Detect which cell encompasses the target text, then output its [x, y] center coordinate. 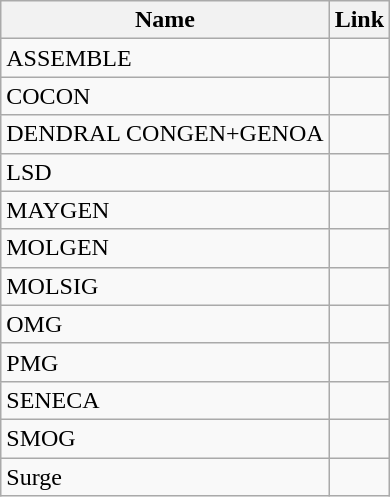
Name [165, 20]
MOLGEN [165, 248]
Surge [165, 477]
OMG [165, 324]
COCON [165, 96]
ASSEMBLE [165, 58]
MOLSIG [165, 286]
LSD [165, 172]
PMG [165, 362]
SENECA [165, 400]
Link [359, 20]
MAYGEN [165, 210]
SMOG [165, 438]
DENDRAL CONGEN+GENOA [165, 134]
